Return the (X, Y) coordinate for the center point of the cell that contains the specified text.  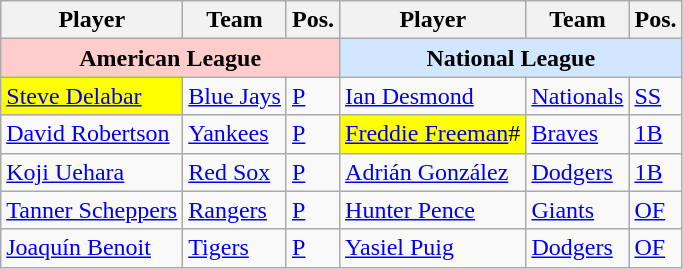
Tanner Scheppers (92, 210)
Tigers (235, 248)
Blue Jays (235, 96)
Freddie Freeman# (433, 134)
Steve Delabar (92, 96)
Joaquín Benoit (92, 248)
Adrián González (433, 172)
Ian Desmond (433, 96)
Koji Uehara (92, 172)
Braves (578, 134)
David Robertson (92, 134)
Giants (578, 210)
Yasiel Puig (433, 248)
Rangers (235, 210)
National League (511, 58)
Yankees (235, 134)
SS (656, 96)
American League (170, 58)
Red Sox (235, 172)
Nationals (578, 96)
Hunter Pence (433, 210)
